Identify which cell holds the provided text, then report its (X, Y) central coordinate. 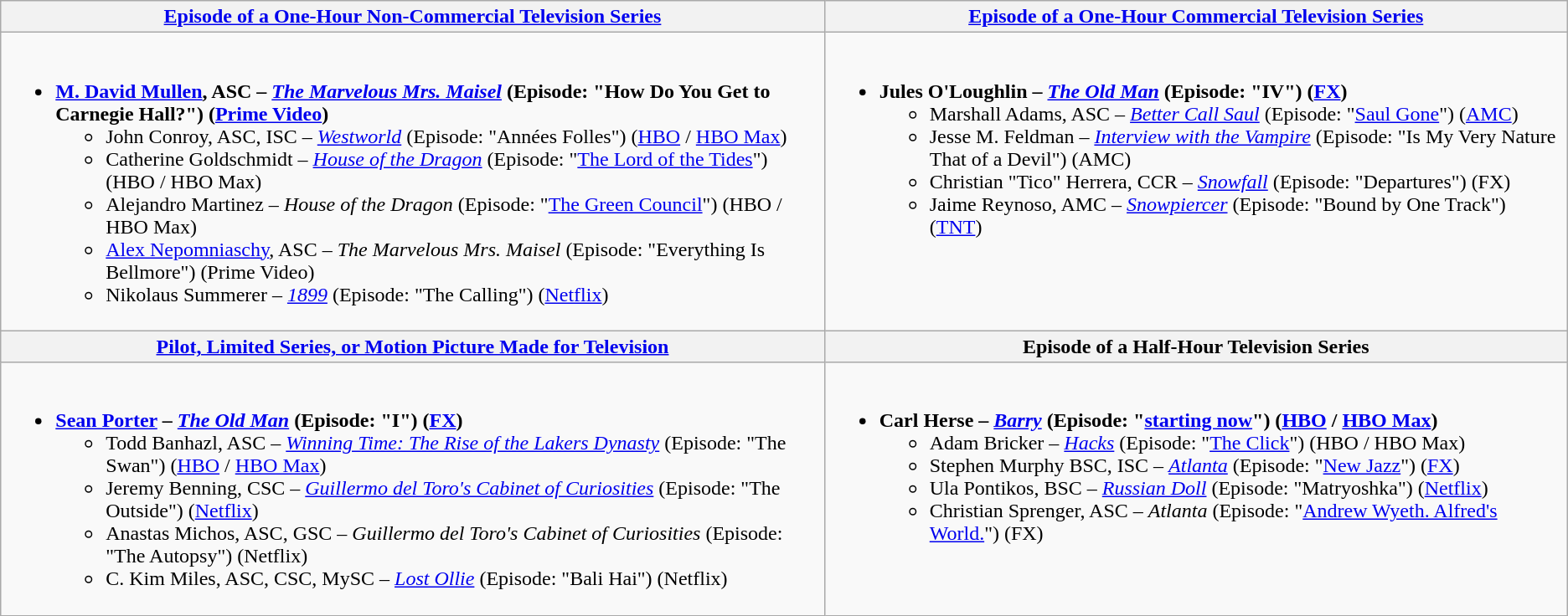
Episode of a One-Hour Non-Commercial Television Series (412, 17)
Episode of a One-Hour Commercial Television Series (1196, 17)
Pilot, Limited Series, or Motion Picture Made for Television (412, 346)
Episode of a Half-Hour Television Series (1196, 346)
